Search for the cell housing the specified text and yield its (X, Y) center coordinate. 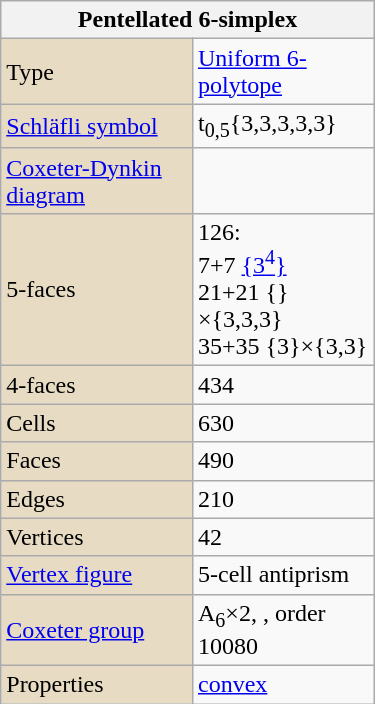
Uniform 6-polytope (283, 72)
630 (283, 423)
210 (283, 499)
490 (283, 461)
4-faces (97, 385)
Properties (97, 685)
Faces (97, 461)
5-faces (97, 290)
Vertices (97, 537)
434 (283, 385)
A6×2, , order 10080 (283, 630)
t0,5{3,3,3,3,3} (283, 126)
convex (283, 685)
Coxeter group (97, 630)
Coxeter-Dynkin diagram (97, 180)
Vertex figure (97, 575)
42 (283, 537)
Type (97, 72)
5-cell antiprism (283, 575)
126:7+7 {34} 21+21 {}×{3,3,3}35+35 {3}×{3,3} (283, 290)
Edges (97, 499)
Schläfli symbol (97, 126)
Pentellated 6-simplex (188, 20)
Cells (97, 423)
